Pinpoint the cell where the given text exists, returning its [x, y] midpoint coordinate. 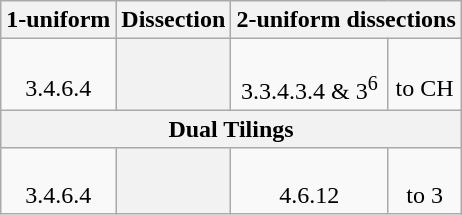
Dual Tilings [232, 129]
2-uniform dissections [346, 20]
Dissection [174, 20]
4.6.12 [310, 180]
to CH [424, 75]
to 3 [424, 180]
1-uniform [58, 20]
3.3.4.3.4 & 36 [310, 75]
